Detect which cell encompasses the target text, then output its (x, y) center coordinate. 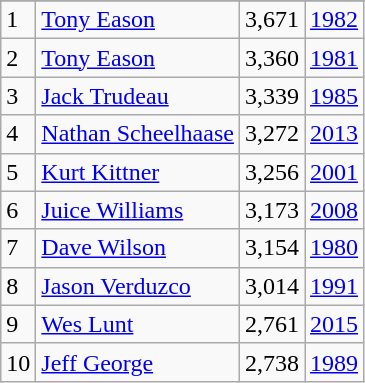
Juice Williams (138, 210)
2015 (334, 324)
1989 (334, 362)
3,272 (272, 134)
3,339 (272, 96)
2,761 (272, 324)
8 (18, 286)
3,671 (272, 20)
1985 (334, 96)
7 (18, 248)
10 (18, 362)
2001 (334, 172)
3,154 (272, 248)
1982 (334, 20)
Jeff George (138, 362)
3 (18, 96)
2013 (334, 134)
Kurt Kittner (138, 172)
3,014 (272, 286)
4 (18, 134)
1 (18, 20)
2,738 (272, 362)
3,173 (272, 210)
2 (18, 58)
1991 (334, 286)
Dave Wilson (138, 248)
3,360 (272, 58)
Wes Lunt (138, 324)
6 (18, 210)
3,256 (272, 172)
5 (18, 172)
Jason Verduzco (138, 286)
1981 (334, 58)
Nathan Scheelhaase (138, 134)
Jack Trudeau (138, 96)
9 (18, 324)
1980 (334, 248)
2008 (334, 210)
